Locate the cell with the specified text and output its (x, y) center coordinate. 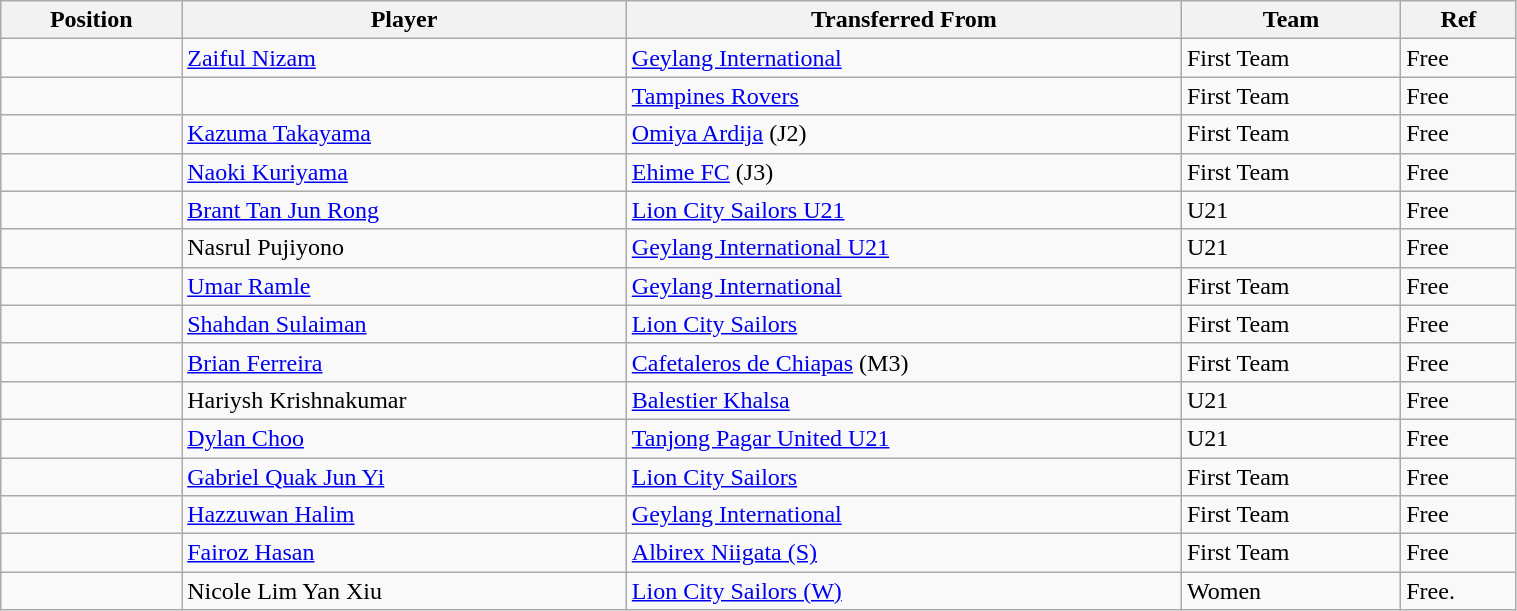
Ref (1458, 20)
Team (1290, 20)
Kazuma Takayama (404, 134)
Naoki Kuriyama (404, 172)
Balestier Khalsa (904, 400)
Brian Ferreira (404, 362)
Brant Tan Jun Rong (404, 210)
Player (404, 20)
Umar Ramle (404, 286)
Free. (1458, 591)
Gabriel Quak Jun Yi (404, 477)
Nicole Lim Yan Xiu (404, 591)
Tampines Rovers (904, 96)
Omiya Ardija (J2) (904, 134)
Dylan Choo (404, 438)
Lion City Sailors (W) (904, 591)
Fairoz Hasan (404, 553)
Tanjong Pagar United U21 (904, 438)
Position (92, 20)
Hazzuwan Halim (404, 515)
Ehime FC (J3) (904, 172)
Albirex Niigata (S) (904, 553)
Shahdan Sulaiman (404, 324)
Women (1290, 591)
Lion City Sailors U21 (904, 210)
Zaiful Nizam (404, 58)
Hariysh Krishnakumar (404, 400)
Geylang International U21 (904, 248)
Transferred From (904, 20)
Cafetaleros de Chiapas (M3) (904, 362)
Nasrul Pujiyono (404, 248)
